Search for the cell housing the specified text and yield its [x, y] center coordinate. 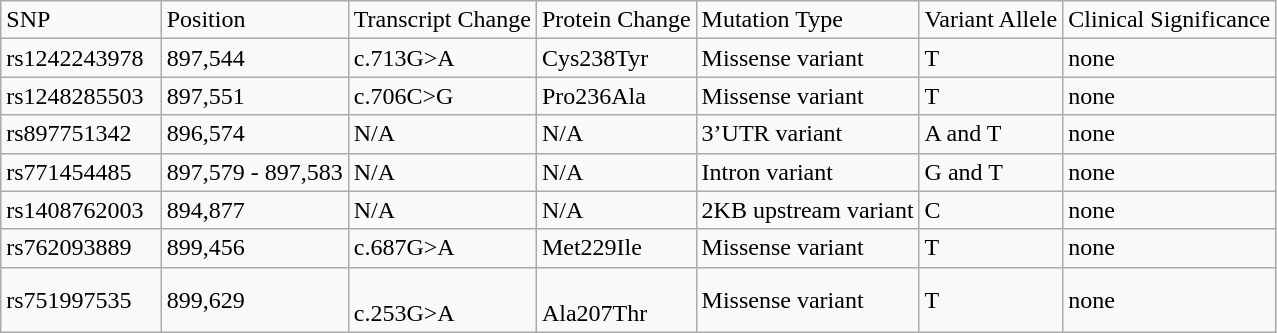
A and T [991, 134]
c.706C>G [442, 96]
G and T [991, 172]
899,629 [254, 300]
Intron variant [808, 172]
894,877 [254, 210]
c.687G>A [442, 248]
SNP [81, 20]
Ala207Thr [616, 300]
Cys238Tyr [616, 58]
c.713G>A [442, 58]
899,456 [254, 248]
C [991, 210]
897,544 [254, 58]
rs1408762003 [81, 210]
897,579 - 897,583 [254, 172]
Protein Change [616, 20]
Met229Ile [616, 248]
rs1248285503 [81, 96]
3’UTR variant [808, 134]
Clinical Significance [1170, 20]
rs771454485 [81, 172]
Mutation Type [808, 20]
rs897751342 [81, 134]
897,551 [254, 96]
Variant Allele [991, 20]
rs1242243978 [81, 58]
Transcript Change [442, 20]
c.253G>A [442, 300]
rs751997535 [81, 300]
Position [254, 20]
Pro236Ala [616, 96]
rs762093889 [81, 248]
2KB upstream variant [808, 210]
896,574 [254, 134]
